Detect which cell encompasses the target text, then output its (x, y) center coordinate. 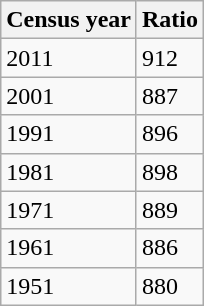
1991 (69, 134)
880 (170, 286)
912 (170, 58)
896 (170, 134)
1951 (69, 286)
2011 (69, 58)
Ratio (170, 20)
886 (170, 248)
Census year (69, 20)
898 (170, 172)
887 (170, 96)
2001 (69, 96)
1981 (69, 172)
1971 (69, 210)
1961 (69, 248)
889 (170, 210)
